Output the (X, Y) coordinate of the center of the cell containing the given text.  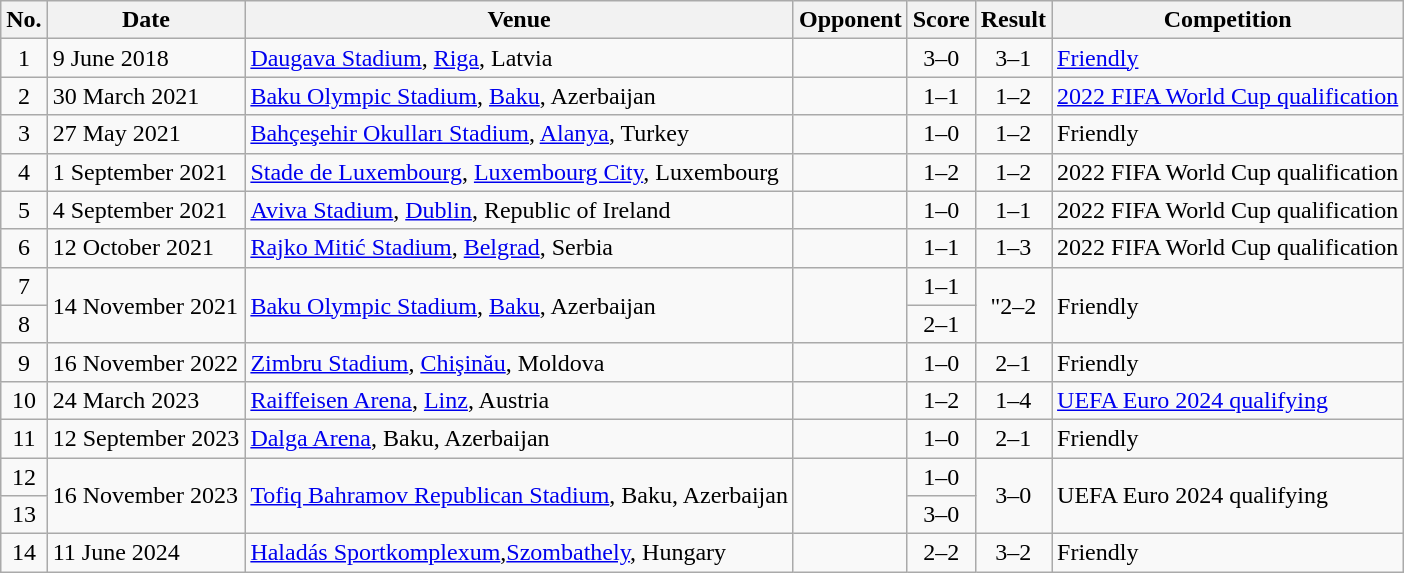
2 (24, 96)
1–4 (1013, 400)
Opponent (850, 20)
3 (24, 134)
3–1 (1013, 58)
Bahçeşehir Okulları Stadium, Alanya, Turkey (520, 134)
5 (24, 210)
"2–2 (1013, 305)
12 (24, 477)
Daugava Stadium, Riga, Latvia (520, 58)
7 (24, 286)
27 May 2021 (146, 134)
6 (24, 248)
Venue (520, 20)
Stade de Luxembourg, Luxembourg City, Luxembourg (520, 172)
9 (24, 362)
Zimbru Stadium, Chişinău, Moldova (520, 362)
Date (146, 20)
16 November 2022 (146, 362)
16 November 2023 (146, 496)
1–3 (1013, 248)
Result (1013, 20)
11 June 2024 (146, 553)
30 March 2021 (146, 96)
8 (24, 324)
4 September 2021 (146, 210)
14 (24, 553)
9 June 2018 (146, 58)
3–2 (1013, 553)
Tofiq Bahramov Republican Stadium, Baku, Azerbaijan (520, 496)
No. (24, 20)
14 November 2021 (146, 305)
Raiffeisen Arena, Linz, Austria (520, 400)
12 September 2023 (146, 438)
Dalga Arena, Baku, Azerbaijan (520, 438)
Competition (1228, 20)
Aviva Stadium, Dublin, Republic of Ireland (520, 210)
Rajko Mitić Stadium, Belgrad, Serbia (520, 248)
13 (24, 515)
Haladás Sportkomplexum,Szombathely, Hungary (520, 553)
1 September 2021 (146, 172)
24 March 2023 (146, 400)
Score (941, 20)
12 October 2021 (146, 248)
10 (24, 400)
1 (24, 58)
11 (24, 438)
4 (24, 172)
2–2 (941, 553)
